Capture the cell that displays the provided text and extract its (x, y) central coordinate. 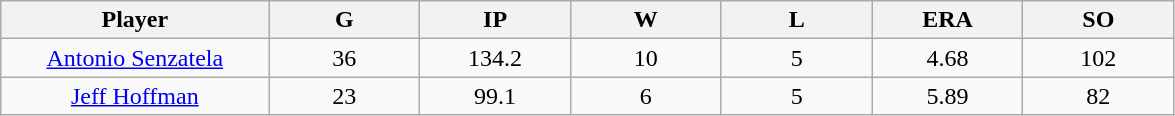
5.89 (948, 96)
G (344, 20)
SO (1098, 20)
Jeff Hoffman (135, 96)
102 (1098, 58)
82 (1098, 96)
99.1 (496, 96)
4.68 (948, 58)
IP (496, 20)
ERA (948, 20)
W (646, 20)
23 (344, 96)
36 (344, 58)
134.2 (496, 58)
6 (646, 96)
10 (646, 58)
Player (135, 20)
Antonio Senzatela (135, 58)
L (796, 20)
